Search for the cell housing the specified text and yield its (X, Y) center coordinate. 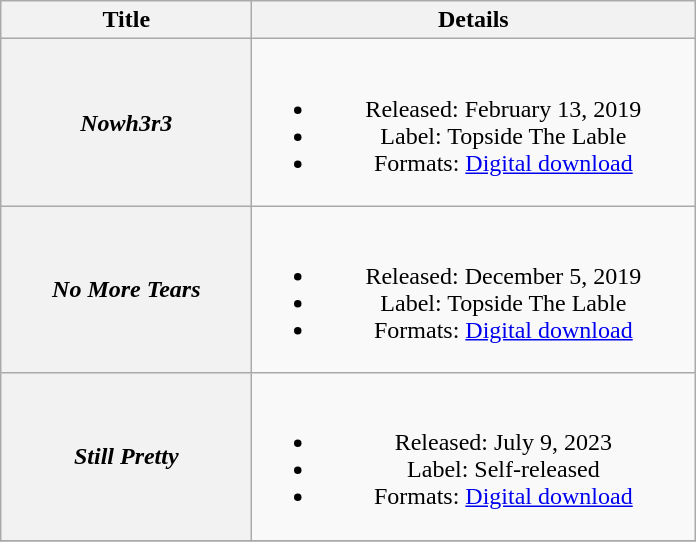
No More Tears (126, 290)
Title (126, 20)
Released: July 9, 2023Label: Self-releasedFormats: Digital download (474, 456)
Released: December 5, 2019Label: Topside The LableFormats: Digital download (474, 290)
Details (474, 20)
Nowh3r3 (126, 122)
Still Pretty (126, 456)
Released: February 13, 2019Label: Topside The LableFormats: Digital download (474, 122)
